Locate the cell with the specified text and output its (x, y) center coordinate. 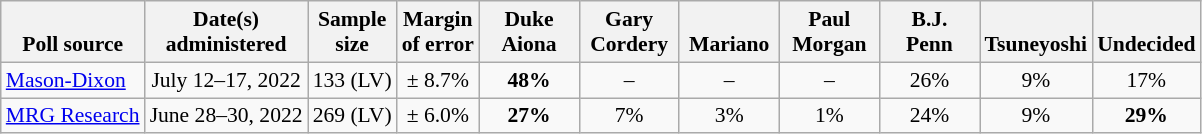
Marginof error (438, 32)
Mariano (729, 32)
± 6.0% (438, 116)
B.J.Penn (929, 32)
133 (LV) (352, 80)
Poll source (73, 32)
48% (529, 80)
7% (629, 116)
GaryCordery (629, 32)
3% (729, 116)
1% (829, 116)
July 12–17, 2022 (226, 80)
29% (1146, 116)
Date(s)administered (226, 32)
24% (929, 116)
Undecided (1146, 32)
MRG Research (73, 116)
26% (929, 80)
27% (529, 116)
PaulMorgan (829, 32)
± 8.7% (438, 80)
Mason-Dixon (73, 80)
Samplesize (352, 32)
June 28–30, 2022 (226, 116)
Tsuneyoshi (1036, 32)
269 (LV) (352, 116)
17% (1146, 80)
DukeAiona (529, 32)
